Determine the (X, Y) coordinate at the center of the cell enclosing the given text.  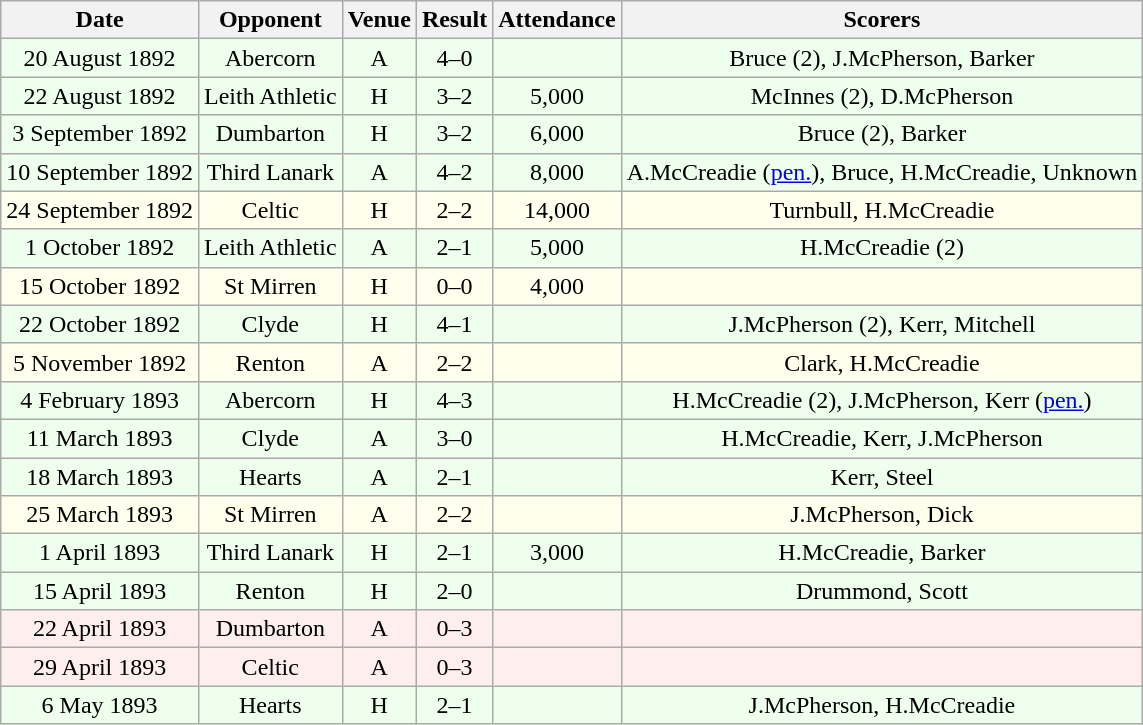
McInnes (2), D.McPherson (882, 96)
15 October 1892 (100, 286)
29 April 1893 (100, 667)
3–0 (454, 438)
J.McPherson, H.McCreadie (882, 705)
Kerr, Steel (882, 477)
4 February 1893 (100, 400)
15 April 1893 (100, 591)
Turnbull, H.McCreadie (882, 210)
10 September 1892 (100, 172)
11 March 1893 (100, 438)
6 May 1893 (100, 705)
J.McPherson, Dick (882, 515)
3,000 (557, 553)
22 April 1893 (100, 629)
24 September 1892 (100, 210)
Drummond, Scott (882, 591)
Date (100, 20)
1 October 1892 (100, 248)
2–0 (454, 591)
4–0 (454, 58)
Opponent (270, 20)
8,000 (557, 172)
14,000 (557, 210)
20 August 1892 (100, 58)
3 September 1892 (100, 134)
5 November 1892 (100, 362)
Clark, H.McCreadie (882, 362)
0–0 (454, 286)
H.McCreadie (2) (882, 248)
4–2 (454, 172)
18 March 1893 (100, 477)
Attendance (557, 20)
22 August 1892 (100, 96)
Result (454, 20)
H.McCreadie, Kerr, J.McPherson (882, 438)
1 April 1893 (100, 553)
H.McCreadie (2), J.McPherson, Kerr (pen.) (882, 400)
J.McPherson (2), Kerr, Mitchell (882, 324)
Bruce (2), Barker (882, 134)
Scorers (882, 20)
4–3 (454, 400)
A.McCreadie (pen.), Bruce, H.McCreadie, Unknown (882, 172)
22 October 1892 (100, 324)
25 March 1893 (100, 515)
Venue (379, 20)
6,000 (557, 134)
Bruce (2), J.McPherson, Barker (882, 58)
H.McCreadie, Barker (882, 553)
4,000 (557, 286)
4–1 (454, 324)
